Search for the cell housing the specified text and yield its [X, Y] center coordinate. 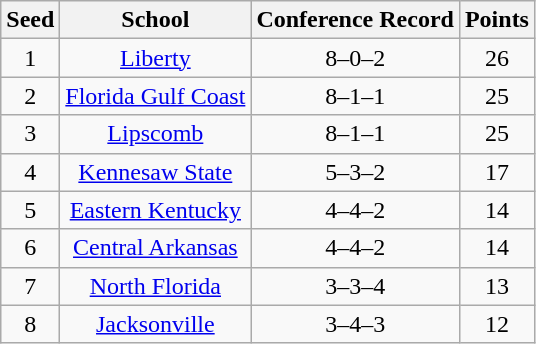
5 [30, 210]
13 [496, 286]
Eastern Kentucky [156, 210]
6 [30, 248]
8 [30, 324]
Points [496, 20]
North Florida [156, 286]
School [156, 20]
17 [496, 172]
3–3–4 [356, 286]
8–0–2 [356, 58]
3 [30, 134]
12 [496, 324]
7 [30, 286]
2 [30, 96]
Seed [30, 20]
Conference Record [356, 20]
5–3–2 [356, 172]
Liberty [156, 58]
1 [30, 58]
4 [30, 172]
26 [496, 58]
3–4–3 [356, 324]
Central Arkansas [156, 248]
Florida Gulf Coast [156, 96]
Lipscomb [156, 134]
Kennesaw State [156, 172]
Jacksonville [156, 324]
